Extract the [X, Y] coordinate from the center of the cell holding the provided text.  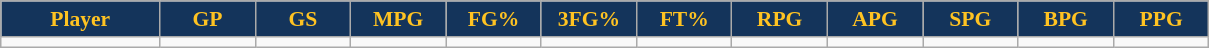
BPG [1066, 19]
PPG [1161, 19]
RPG [780, 19]
FG% [494, 19]
3FG% [588, 19]
MPG [398, 19]
Player [80, 19]
FT% [684, 19]
APG [874, 19]
SPG [970, 19]
GS [302, 19]
GP [208, 19]
